Find where the given text appears and provide that cell's center as [x, y] coordinate. 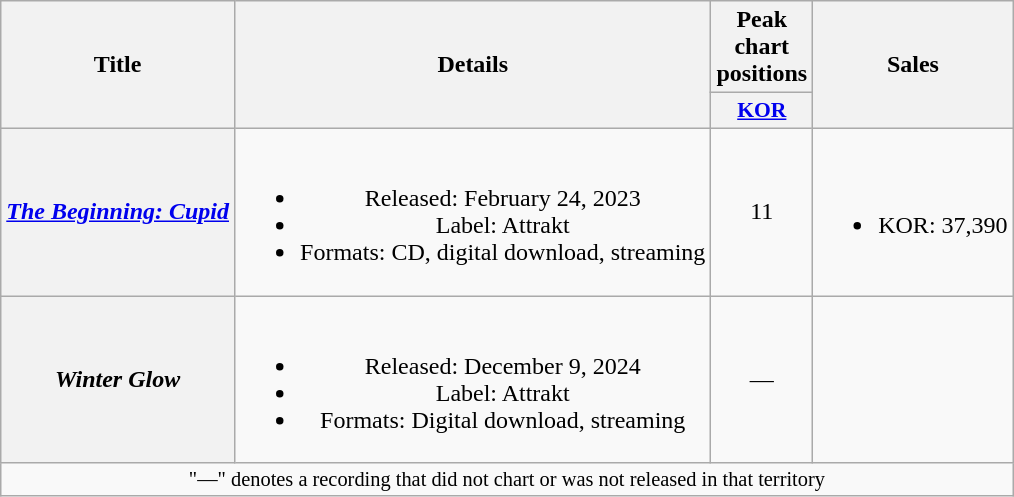
Released: December 9, 2024Label: AttraktFormats: Digital download, streaming [473, 380]
KOR [762, 111]
— [762, 380]
Details [473, 65]
Released: February 24, 2023Label: AttraktFormats: CD, digital download, streaming [473, 212]
11 [762, 212]
Winter Glow [118, 380]
Sales [913, 65]
"—" denotes a recording that did not chart or was not released in that territory [507, 480]
The Beginning: Cupid [118, 212]
Peak chartpositions [762, 47]
KOR: 37,390 [913, 212]
Title [118, 65]
